From the cell containing the given text, extract its center point as (x, y) coordinate. 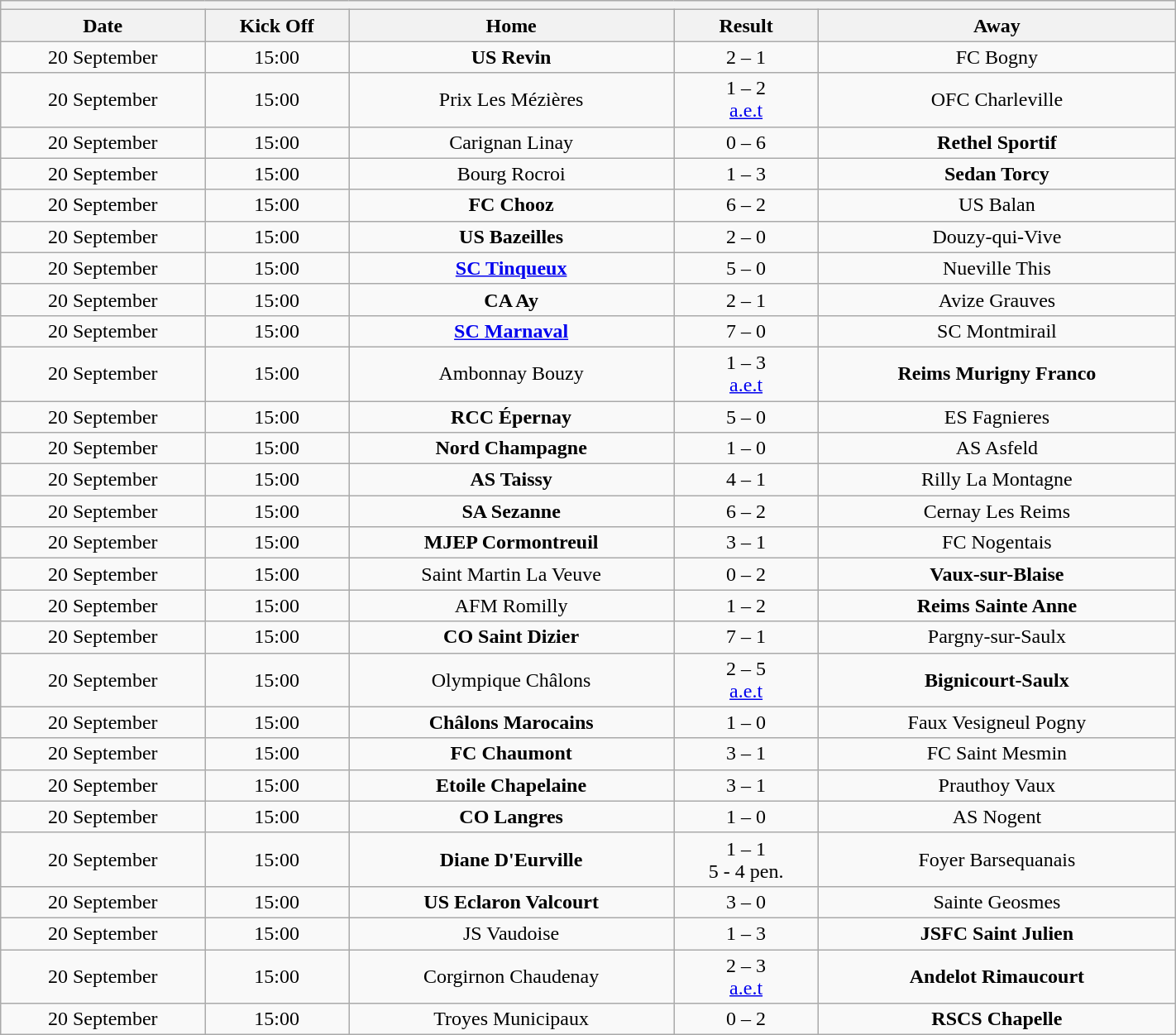
FC Saint Mesmin (997, 754)
7 – 0 (746, 331)
Reims Sainte Anne (997, 606)
US Revin (511, 57)
RSCS Chapelle (997, 1019)
1 – 1 5 - 4 pen. (746, 859)
Foyer Barsequanais (997, 859)
7 – 1 (746, 637)
Troyes Municipaux (511, 1019)
Sedan Torcy (997, 174)
Away (997, 26)
CO Langres (511, 817)
Reims Murigny Franco (997, 374)
Result (746, 26)
2 – 0 (746, 237)
Nord Champagne (511, 448)
Olympique Châlons (511, 680)
Etoile Chapelaine (511, 785)
Saint Martin La Veuve (511, 574)
Pargny-sur-Saulx (997, 637)
AFM Romilly (511, 606)
US Balan (997, 205)
2 – 5 a.e.t (746, 680)
1 – 2 a.e.t (746, 99)
Home (511, 26)
Douzy-qui-Vive (997, 237)
SA Sezanne (511, 511)
Andelot Rimaucourt (997, 976)
FC Bogny (997, 57)
4 – 1 (746, 480)
CA Ay (511, 299)
FC Nogentais (997, 543)
3 – 0 (746, 902)
SC Marnaval (511, 331)
FC Chaumont (511, 754)
Corgirnon Chaudenay (511, 976)
Nueville This (997, 268)
OFC Charleville (997, 99)
0 – 6 (746, 142)
Sainte Geosmes (997, 902)
JSFC Saint Julien (997, 933)
Vaux-sur-Blaise (997, 574)
1 – 2 (746, 606)
Prix Les Mézières (511, 99)
Bignicourt-Saulx (997, 680)
Rilly La Montagne (997, 480)
RCC Épernay (511, 416)
Date (103, 26)
JS Vaudoise (511, 933)
FC Chooz (511, 205)
AS Taissy (511, 480)
Cernay Les Reims (997, 511)
AS Nogent (997, 817)
2 – 3 a.e.t (746, 976)
Rethel Sportif (997, 142)
Carignan Linay (511, 142)
1 – 3 a.e.t (746, 374)
Diane D'Eurville (511, 859)
SC Montmirail (997, 331)
Prauthoy Vaux (997, 785)
ES Fagnieres (997, 416)
Avize Grauves (997, 299)
Kick Off (277, 26)
Ambonnay Bouzy (511, 374)
US Eclaron Valcourt (511, 902)
SC Tinqueux (511, 268)
Bourg Rocroi (511, 174)
MJEP Cormontreuil (511, 543)
CO Saint Dizier (511, 637)
Faux Vesigneul Pogny (997, 722)
Châlons Marocains (511, 722)
US Bazeilles (511, 237)
AS Asfeld (997, 448)
